Return the (x, y) coordinate for the center point of the cell that contains the specified text.  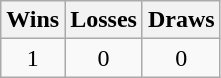
Draws (181, 20)
1 (33, 58)
Wins (33, 20)
Losses (104, 20)
